Return (X, Y) of the center of cell containing provided text 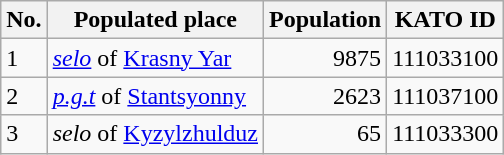
Populated place (155, 20)
p.g.t of Stantsyonny (155, 96)
Population (326, 20)
2 (24, 96)
KATO ID (446, 20)
111037100 (446, 96)
2623 (326, 96)
selo of Kyzylzhulduz (155, 134)
No. (24, 20)
111033100 (446, 58)
selo of Krasny Yar (155, 58)
111033300 (446, 134)
1 (24, 58)
65 (326, 134)
9875 (326, 58)
3 (24, 134)
